Capture the cell that displays the provided text and extract its [x, y] central coordinate. 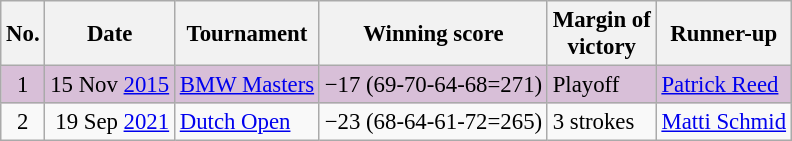
BMW Masters [246, 85]
Runner-up [724, 34]
Patrick Reed [724, 85]
2 [23, 122]
Date [110, 34]
19 Sep 2021 [110, 122]
Margin ofvictory [602, 34]
−17 (69-70-64-68=271) [433, 85]
No. [23, 34]
Matti Schmid [724, 122]
1 [23, 85]
15 Nov 2015 [110, 85]
−23 (68-64-61-72=265) [433, 122]
Tournament [246, 34]
Winning score [433, 34]
3 strokes [602, 122]
Playoff [602, 85]
Dutch Open [246, 122]
